Locate the cell with the specified text and output its (x, y) center coordinate. 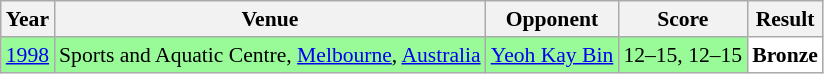
Score (682, 19)
Sports and Aquatic Centre, Melbourne, Australia (270, 55)
1998 (28, 55)
Result (785, 19)
Year (28, 19)
Opponent (552, 19)
12–15, 12–15 (682, 55)
Bronze (785, 55)
Venue (270, 19)
Yeoh Kay Bin (552, 55)
